Return [x, y] of the center of cell containing provided text 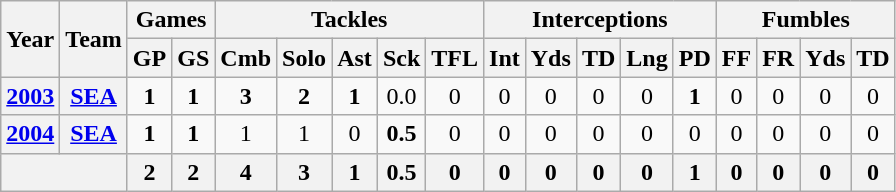
FR [778, 58]
Interceptions [600, 20]
Ast [355, 58]
Sck [401, 58]
Tackles [350, 20]
4 [246, 172]
Year [30, 39]
FF [736, 58]
0.0 [401, 96]
2003 [30, 96]
TFL [455, 58]
GP [149, 58]
GS [194, 58]
Solo [304, 58]
Team [94, 39]
Cmb [246, 58]
Int [505, 58]
PD [694, 58]
Lng [647, 58]
Games [170, 20]
Fumbles [806, 20]
2004 [30, 134]
